Scan for the cell matching the given text and deliver its (x, y) coordinate at center. 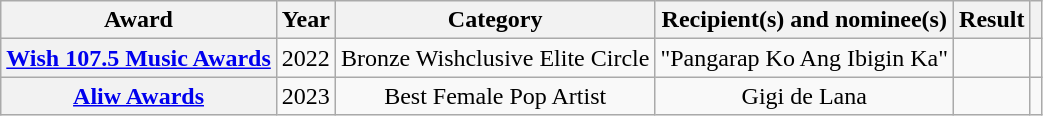
Aliw Awards (139, 96)
"Pangarap Ko Ang Ibigin Ka" (804, 58)
Result (992, 20)
Year (306, 20)
2023 (306, 96)
Best Female Pop Artist (495, 96)
Recipient(s) and nominee(s) (804, 20)
Bronze Wishclusive Elite Circle (495, 58)
Gigi de Lana (804, 96)
Category (495, 20)
2022 (306, 58)
Wish 107.5 Music Awards (139, 58)
Award (139, 20)
